Pinpoint the cell where the given text exists, returning its (x, y) midpoint coordinate. 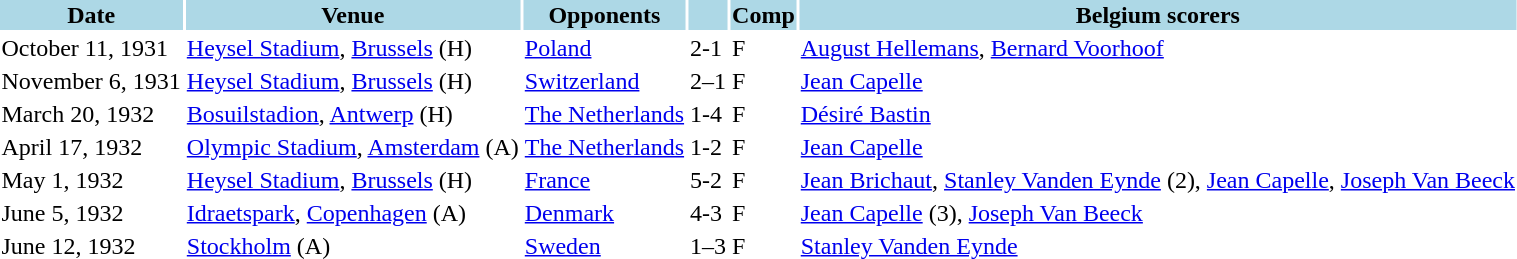
Bosuilstadion, Antwerp (H) (352, 114)
Jean Brichaut, Stanley Vanden Eynde (2), Jean Capelle, Joseph Van Beeck (1158, 180)
Idraetspark, Copenhagen (A) (352, 213)
5-2 (708, 180)
Comp (764, 15)
Olympic Stadium, Amsterdam (A) (352, 147)
2-1 (708, 48)
1-4 (708, 114)
2–1 (708, 81)
1-2 (708, 147)
Jean Capelle (3), Joseph Van Beeck (1158, 213)
Poland (604, 48)
June 5, 1932 (91, 213)
4-3 (708, 213)
October 11, 1931 (91, 48)
Opponents (604, 15)
Switzerland (604, 81)
Date (91, 15)
Belgium scorers (1158, 15)
France (604, 180)
November 6, 1931 (91, 81)
Désiré Bastin (1158, 114)
Venue (352, 15)
August Hellemans, Bernard Voorhoof (1158, 48)
Denmark (604, 213)
April 17, 1932 (91, 147)
May 1, 1932 (91, 180)
March 20, 1932 (91, 114)
